Return the (X, Y) coordinate for the center point of the cell that contains the specified text.  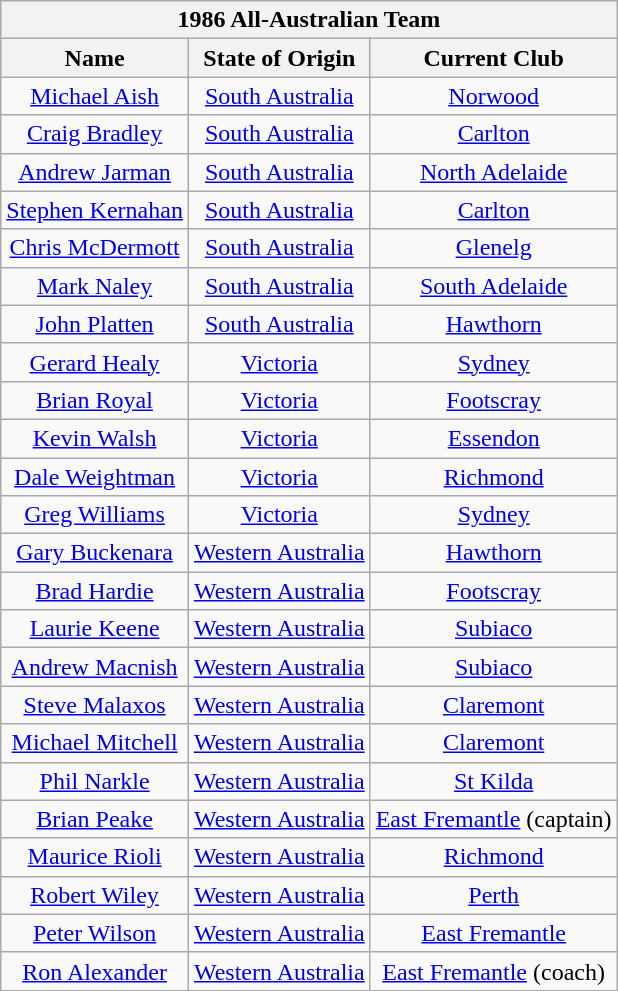
Phil Narkle (95, 781)
Brad Hardie (95, 591)
Perth (494, 895)
Gary Buckenara (95, 553)
Steve Malaxos (95, 705)
State of Origin (279, 58)
Stephen Kernahan (95, 210)
Kevin Walsh (95, 438)
Brian Peake (95, 819)
Andrew Macnish (95, 667)
Andrew Jarman (95, 172)
Craig Bradley (95, 134)
Gerard Healy (95, 362)
Current Club (494, 58)
John Platten (95, 324)
Michael Aish (95, 96)
1986 All-Australian Team (309, 20)
East Fremantle (captain) (494, 819)
Maurice Rioli (95, 857)
Mark Naley (95, 286)
South Adelaide (494, 286)
Peter Wilson (95, 933)
Chris McDermott (95, 248)
St Kilda (494, 781)
Ron Alexander (95, 971)
Name (95, 58)
Dale Weightman (95, 477)
East Fremantle (494, 933)
North Adelaide (494, 172)
Robert Wiley (95, 895)
Glenelg (494, 248)
Norwood (494, 96)
Laurie Keene (95, 629)
Brian Royal (95, 400)
Essendon (494, 438)
Michael Mitchell (95, 743)
Greg Williams (95, 515)
East Fremantle (coach) (494, 971)
